Detect which cell encompasses the target text, then output its (X, Y) center coordinate. 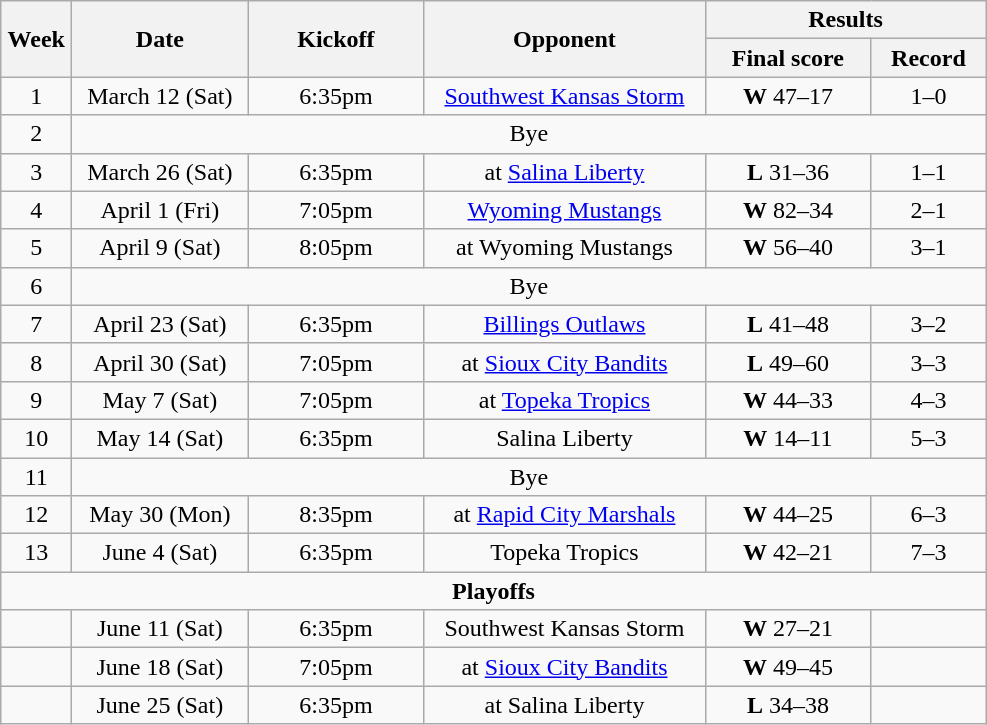
June 18 (Sat) (160, 667)
L 31–36 (788, 172)
Record (928, 58)
13 (36, 553)
Playoffs (494, 591)
March 12 (Sat) (160, 96)
1–0 (928, 96)
8:05pm (336, 248)
May 7 (Sat) (160, 400)
Salina Liberty (564, 438)
Final score (788, 58)
at Wyoming Mustangs (564, 248)
June 11 (Sat) (160, 629)
W 44–25 (788, 515)
5–3 (928, 438)
at Topeka Tropics (564, 400)
1–1 (928, 172)
W 47–17 (788, 96)
W 42–21 (788, 553)
10 (36, 438)
7 (36, 324)
3–2 (928, 324)
Topeka Tropics (564, 553)
8:35pm (336, 515)
W 14–11 (788, 438)
5 (36, 248)
12 (36, 515)
3–1 (928, 248)
8 (36, 362)
2–1 (928, 210)
6–3 (928, 515)
L 49–60 (788, 362)
April 23 (Sat) (160, 324)
April 30 (Sat) (160, 362)
W 49–45 (788, 667)
Opponent (564, 39)
April 9 (Sat) (160, 248)
L 34–38 (788, 705)
Date (160, 39)
7–3 (928, 553)
May 30 (Mon) (160, 515)
Results (846, 20)
March 26 (Sat) (160, 172)
May 14 (Sat) (160, 438)
2 (36, 134)
3–3 (928, 362)
11 (36, 477)
L 41–48 (788, 324)
4 (36, 210)
Week (36, 39)
Wyoming Mustangs (564, 210)
W 82–34 (788, 210)
W 56–40 (788, 248)
April 1 (Fri) (160, 210)
W 27–21 (788, 629)
3 (36, 172)
6 (36, 286)
Billings Outlaws (564, 324)
at Rapid City Marshals (564, 515)
June 25 (Sat) (160, 705)
4–3 (928, 400)
9 (36, 400)
W 44–33 (788, 400)
1 (36, 96)
Kickoff (336, 39)
June 4 (Sat) (160, 553)
